Return the (X, Y) coordinate for the center point of the cell that contains the specified text.  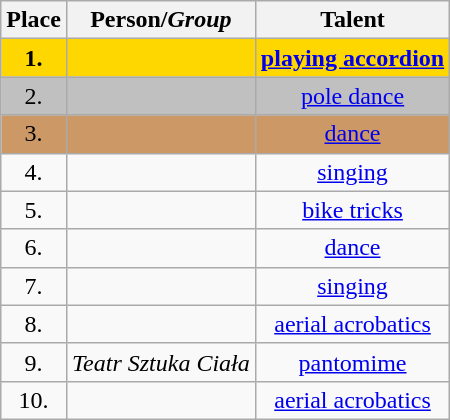
playing accordion (352, 58)
Person/Group (160, 20)
3. (34, 134)
pole dance (352, 96)
Place (34, 20)
7. (34, 286)
10. (34, 400)
Talent (352, 20)
bike tricks (352, 210)
2. (34, 96)
9. (34, 362)
8. (34, 324)
4. (34, 172)
1. (34, 58)
5. (34, 210)
Teatr Sztuka Ciała (160, 362)
pantomime (352, 362)
6. (34, 248)
